Scan for the cell matching the given text and deliver its (X, Y) coordinate at center. 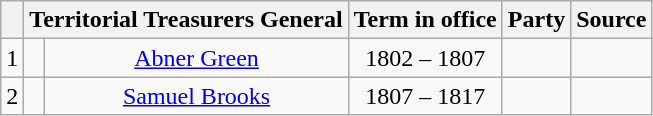
Territorial Treasurers General (186, 20)
Term in office (425, 20)
Abner Green (196, 58)
1807 – 1817 (425, 96)
Samuel Brooks (196, 96)
Party (536, 20)
Source (612, 20)
1802 – 1807 (425, 58)
1 (12, 58)
2 (12, 96)
